Extract the (X, Y) coordinate from the center of the cell holding the provided text.  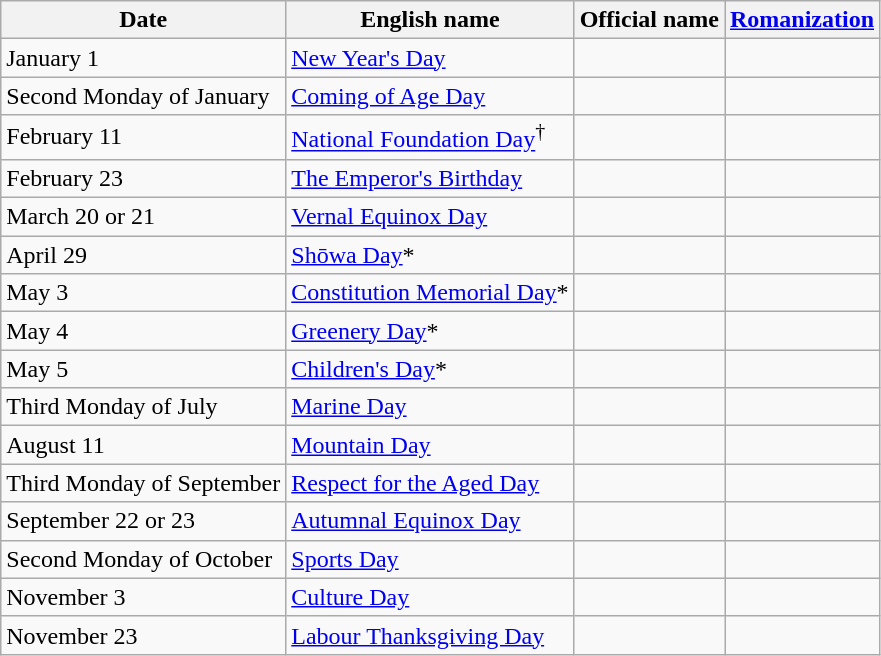
Greenery Day* (430, 331)
Romanization (802, 20)
English name (430, 20)
Marine Day (430, 407)
New Year's Day (430, 58)
Autumnal Equinox Day (430, 521)
November 23 (144, 635)
Third Monday of July (144, 407)
March 20 or 21 (144, 217)
January 1 (144, 58)
Children's Day* (430, 369)
May 4 (144, 331)
Mountain Day (430, 445)
Respect for the Aged Day (430, 483)
February 11 (144, 138)
Sports Day (430, 559)
May 3 (144, 293)
February 23 (144, 178)
Second Monday of October (144, 559)
Third Monday of September (144, 483)
The Emperor's Birthday (430, 178)
November 3 (144, 597)
Constitution Memorial Day* (430, 293)
April 29 (144, 255)
Vernal Equinox Day (430, 217)
August 11 (144, 445)
Date (144, 20)
Official name (649, 20)
Coming of Age Day (430, 96)
May 5 (144, 369)
Labour Thanksgiving Day (430, 635)
Shōwa Day* (430, 255)
Culture Day (430, 597)
September 22 or 23 (144, 521)
National Foundation Day† (430, 138)
Second Monday of January (144, 96)
